From the cell containing the given text, extract its center point as (x, y) coordinate. 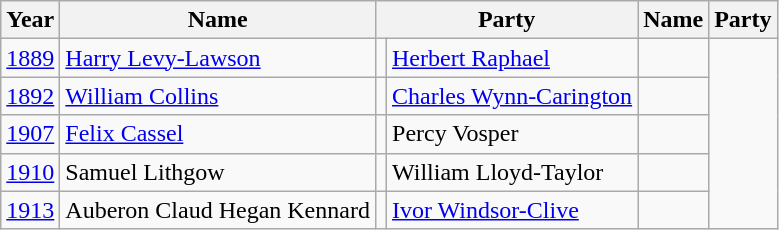
Percy Vosper (512, 134)
Year (30, 20)
William Lloyd-Taylor (512, 172)
1913 (30, 210)
1892 (30, 96)
William Collins (218, 96)
1889 (30, 58)
Ivor Windsor-Clive (512, 210)
1907 (30, 134)
Auberon Claud Hegan Kennard (218, 210)
Harry Levy-Lawson (218, 58)
1910 (30, 172)
Samuel Lithgow (218, 172)
Felix Cassel (218, 134)
Charles Wynn-Carington (512, 96)
Herbert Raphael (512, 58)
